Find where the given text appears and provide that cell's center as (X, Y) coordinate. 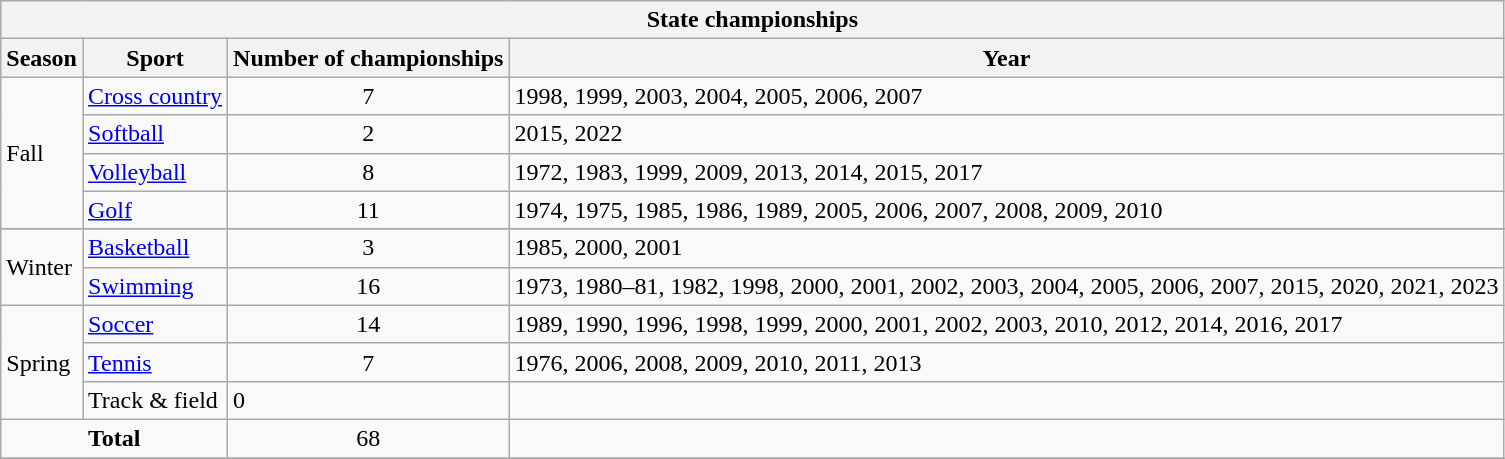
0 (368, 400)
1985, 2000, 2001 (1006, 248)
Cross country (154, 96)
2015, 2022 (1006, 134)
11 (368, 210)
Volleyball (154, 172)
Year (1006, 58)
1976, 2006, 2008, 2009, 2010, 2011, 2013 (1006, 362)
State championships (752, 20)
14 (368, 324)
Tennis (154, 362)
Total (114, 438)
Softball (154, 134)
Season (42, 58)
1973, 1980–81, 1982, 1998, 2000, 2001, 2002, 2003, 2004, 2005, 2006, 2007, 2015, 2020, 2021, 2023 (1006, 286)
8 (368, 172)
Soccer (154, 324)
Number of championships (368, 58)
1974, 1975, 1985, 1986, 1989, 2005, 2006, 2007, 2008, 2009, 2010 (1006, 210)
Fall (42, 153)
1998, 1999, 2003, 2004, 2005, 2006, 2007 (1006, 96)
Winter (42, 267)
16 (368, 286)
Sport (154, 58)
1989, 1990, 1996, 1998, 1999, 2000, 2001, 2002, 2003, 2010, 2012, 2014, 2016, 2017 (1006, 324)
2 (368, 134)
Basketball (154, 248)
Swimming (154, 286)
Spring (42, 362)
Golf (154, 210)
1972, 1983, 1999, 2009, 2013, 2014, 2015, 2017 (1006, 172)
3 (368, 248)
68 (368, 438)
Track & field (154, 400)
